Find where the given text appears and provide that cell's center as (X, Y) coordinate. 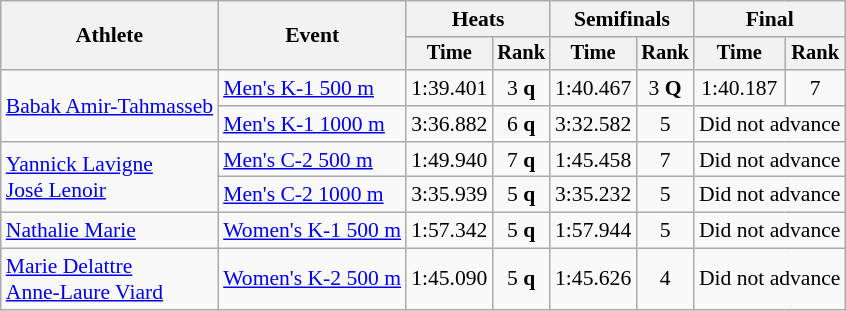
4 (665, 280)
1:57.342 (449, 231)
Yannick LavigneJosé Lenoir (110, 178)
Heats (478, 19)
1:45.458 (593, 160)
Final (770, 19)
Babak Amir-Tahmasseb (110, 106)
3:32.582 (593, 124)
Women's K-2 500 m (312, 280)
Nathalie Marie (110, 231)
3 q (521, 88)
Men's K-1 1000 m (312, 124)
Men's C-2 1000 m (312, 195)
Event (312, 36)
3:35.232 (593, 195)
Semifinals (622, 19)
7 q (521, 160)
1:40.187 (740, 88)
1:57.944 (593, 231)
3 Q (665, 88)
1:45.626 (593, 280)
1:49.940 (449, 160)
1:40.467 (593, 88)
6 q (521, 124)
Men's C-2 500 m (312, 160)
Athlete (110, 36)
3:35.939 (449, 195)
1:39.401 (449, 88)
Women's K-1 500 m (312, 231)
Marie DelattreAnne-Laure Viard (110, 280)
1:45.090 (449, 280)
Men's K-1 500 m (312, 88)
3:36.882 (449, 124)
